From the cell containing the given text, extract its center point as [X, Y] coordinate. 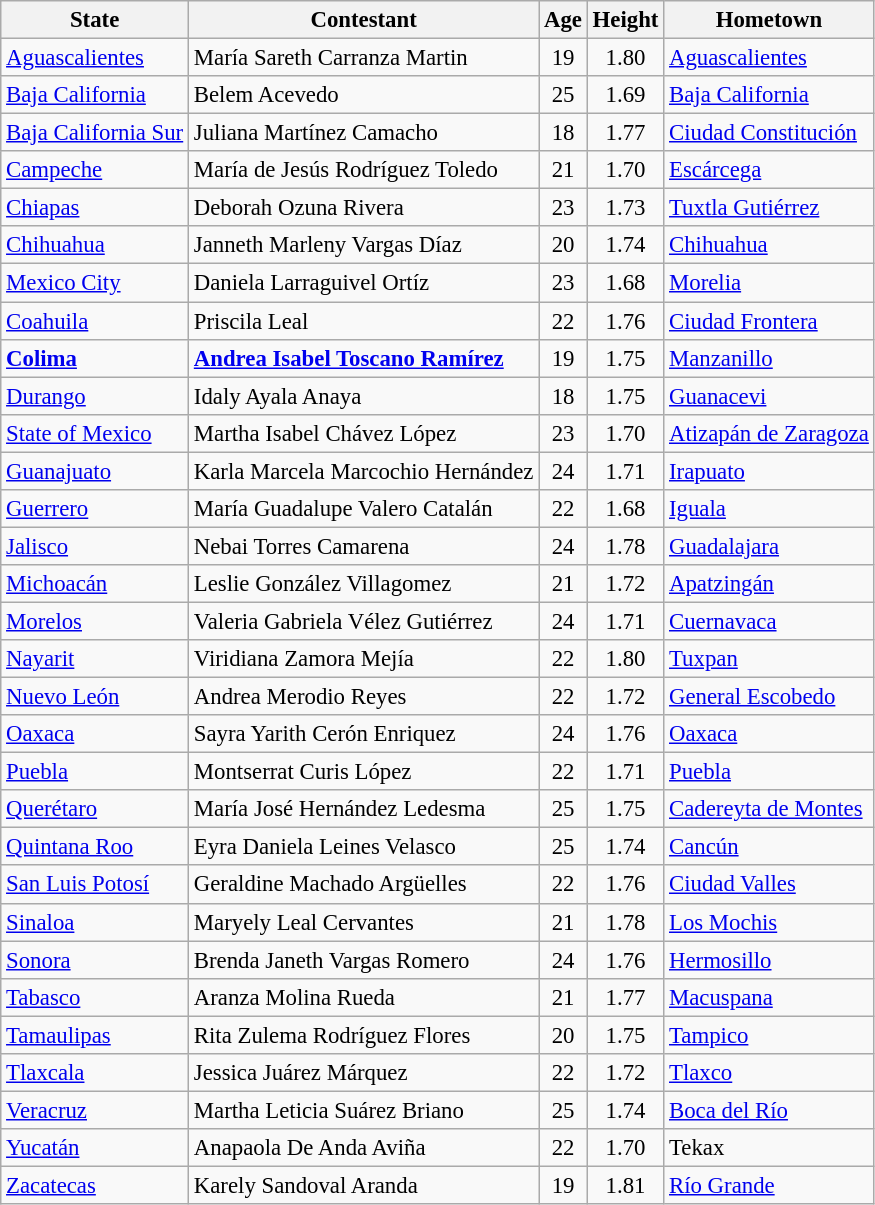
Daniela Larraguivel Ortíz [364, 283]
Iguala [769, 509]
Morelia [769, 283]
María de Jesús Rodríguez Toledo [364, 170]
General Escobedo [769, 697]
Manzanillo [769, 358]
Aranza Molina Rueda [364, 997]
Sonora [95, 960]
Ciudad Constitución [769, 133]
Zacatecas [95, 1185]
Nayarit [95, 659]
San Luis Potosí [95, 885]
Río Grande [769, 1185]
Valeria Gabriela Vélez Gutiérrez [364, 621]
María José Hernández Ledesma [364, 809]
Andrea Isabel Toscano Ramírez [364, 358]
Cadereyta de Montes [769, 809]
Guerrero [95, 509]
Juliana Martínez Camacho [364, 133]
Tlaxco [769, 1073]
Contestant [364, 20]
1.69 [625, 95]
Martha Isabel Chávez López [364, 433]
Tabasco [95, 997]
Guadalajara [769, 546]
Quintana Roo [95, 847]
Anapaola De Anda Aviña [364, 1148]
Nebai Torres Camarena [364, 546]
Karely Sandoval Aranda [364, 1185]
Janneth Marleny Vargas Díaz [364, 245]
Querétaro [95, 809]
Baja California Sur [95, 133]
Sayra Yarith Cerón Enriquez [364, 734]
Rita Zulema Rodríguez Flores [364, 1035]
Geraldine Machado Argüelles [364, 885]
Ciudad Frontera [769, 321]
Belem Acevedo [364, 95]
Height [625, 20]
Yucatán [95, 1148]
Nuevo León [95, 697]
Morelos [95, 621]
Campeche [95, 170]
Guanajuato [95, 471]
Chiapas [95, 208]
Jalisco [95, 546]
Macuspana [769, 997]
Irapuato [769, 471]
Idaly Ayala Anaya [364, 396]
Eyra Daniela Leines Velasco [364, 847]
Tampico [769, 1035]
Tuxpan [769, 659]
Deborah Ozuna Rivera [364, 208]
Montserrat Curis López [364, 772]
Ciudad Valles [769, 885]
Michoacán [95, 584]
Veracruz [95, 1110]
Cuernavaca [769, 621]
María Guadalupe Valero Catalán [364, 509]
State [95, 20]
Tuxtla Gutiérrez [769, 208]
Hermosillo [769, 960]
Colima [95, 358]
Andrea Merodio Reyes [364, 697]
1.73 [625, 208]
Mexico City [95, 283]
Tamaulipas [95, 1035]
Boca del Río [769, 1110]
Hometown [769, 20]
State of Mexico [95, 433]
Atizapán de Zaragoza [769, 433]
Cancún [769, 847]
Sinaloa [95, 922]
Brenda Janeth Vargas Romero [364, 960]
María Sareth Carranza Martin [364, 58]
Karla Marcela Marcochio Hernández [364, 471]
Viridiana Zamora Mejía [364, 659]
Leslie González Villagomez [364, 584]
Priscila Leal [364, 321]
Jessica Juárez Márquez [364, 1073]
Apatzingán [769, 584]
Escárcega [769, 170]
1.81 [625, 1185]
Durango [95, 396]
Guanacevi [769, 396]
Age [564, 20]
Maryely Leal Cervantes [364, 922]
Martha Leticia Suárez Briano [364, 1110]
Coahuila [95, 321]
Tlaxcala [95, 1073]
Los Mochis [769, 922]
Tekax [769, 1148]
